Return [X, Y] of the center of cell containing provided text 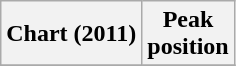
Peakposition [188, 34]
Chart (2011) [72, 34]
